Identify which cell holds the provided text, then report its (X, Y) central coordinate. 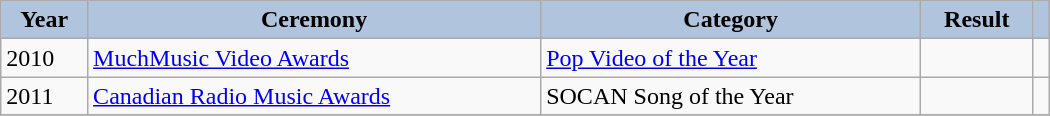
SOCAN Song of the Year (731, 96)
Canadian Radio Music Awards (314, 96)
MuchMusic Video Awards (314, 58)
2011 (44, 96)
Category (731, 20)
2010 (44, 58)
Result (977, 20)
Pop Video of the Year (731, 58)
Year (44, 20)
Ceremony (314, 20)
